Pinpoint the cell where the given text exists, returning its [x, y] midpoint coordinate. 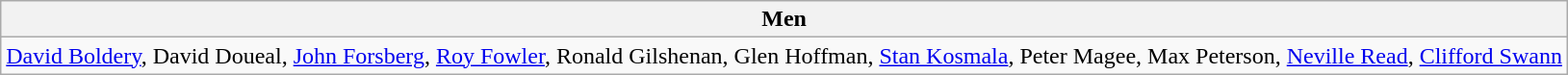
Men [784, 19]
